Scan for the cell matching the given text and deliver its (X, Y) coordinate at center. 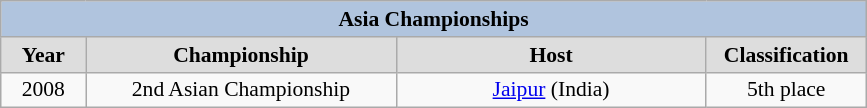
Host (551, 55)
Championship (241, 55)
2008 (44, 90)
Year (44, 55)
5th place (786, 90)
Classification (786, 55)
Jaipur (India) (551, 90)
2nd Asian Championship (241, 90)
Asia Championships (434, 19)
